Pinpoint the cell where the given text exists, returning its [x, y] midpoint coordinate. 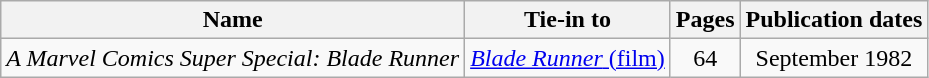
Pages [705, 20]
Publication dates [834, 20]
Name [233, 20]
September 1982 [834, 58]
Tie-in to [568, 20]
Blade Runner (film) [568, 58]
A Marvel Comics Super Special: Blade Runner [233, 58]
64 [705, 58]
